Return the [x, y] coordinate for the center point of the cell that contains the specified text.  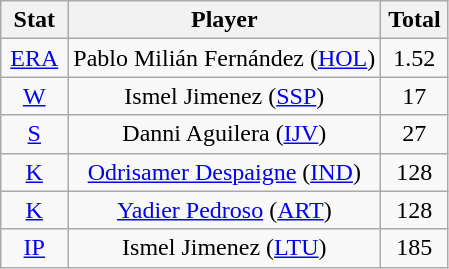
Ismel Jimenez (LTU) [224, 248]
S [34, 134]
ERA [34, 58]
17 [414, 96]
Odrisamer Despaigne (IND) [224, 172]
Player [224, 20]
Danni Aguilera (IJV) [224, 134]
Yadier Pedroso (ART) [224, 210]
27 [414, 134]
185 [414, 248]
1.52 [414, 58]
Ismel Jimenez (SSP) [224, 96]
W [34, 96]
Stat [34, 20]
Total [414, 20]
IP [34, 248]
Pablo Milián Fernández (HOL) [224, 58]
